Determine the (x, y) coordinate at the center of the cell enclosing the given text.  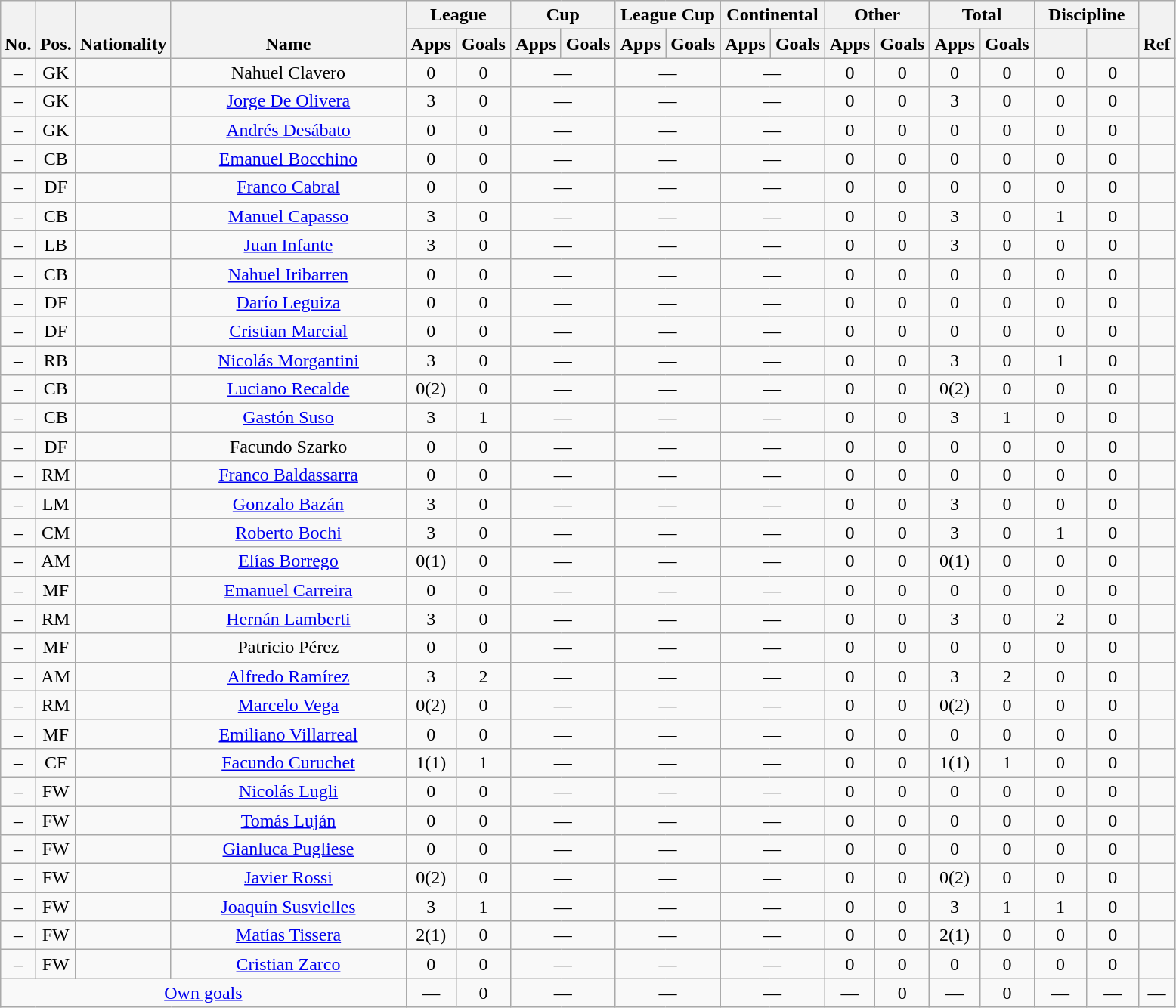
League Cup (668, 15)
Nahuel Clavero (289, 73)
Own goals (203, 993)
Other (877, 15)
Continental (772, 15)
Juan Infante (289, 245)
Marcelo Vega (289, 705)
Discipline (1087, 15)
Matías Tissera (289, 935)
Emiliano Villarreal (289, 734)
Javier Rossi (289, 878)
Joaquín Susvielles (289, 907)
Facundo Curuchet (289, 762)
Ref (1156, 29)
Nicolás Lugli (289, 791)
Roberto Bochi (289, 533)
Franco Cabral (289, 187)
Nicolás Morgantini (289, 360)
Patricio Pérez (289, 648)
Nahuel Iribarren (289, 274)
Emanuel Bocchino (289, 159)
Gonzalo Bazán (289, 504)
Cristian Zarco (289, 964)
No. (18, 29)
League (458, 15)
Hernán Lamberti (289, 619)
Total (983, 15)
CF (56, 762)
Jorge De Olivera (289, 101)
Name (289, 29)
Luciano Recalde (289, 389)
Gianluca Pugliese (289, 849)
Cup (564, 15)
Andrés Desábato (289, 130)
LM (56, 504)
CM (56, 533)
Gastón Suso (289, 418)
Franco Baldassarra (289, 475)
RB (56, 360)
Tomás Luján (289, 820)
Pos. (56, 29)
Cristian Marcial (289, 331)
Facundo Szarko (289, 447)
Alfredo Ramírez (289, 676)
Darío Leguiza (289, 302)
Emanuel Carreira (289, 590)
Nationality (123, 29)
Elías Borrego (289, 561)
LB (56, 245)
Manuel Capasso (289, 216)
